Return (x, y) of the center of cell containing provided text 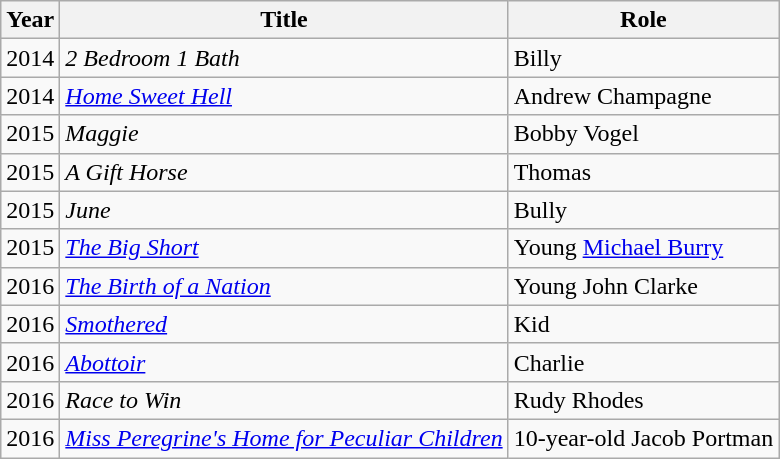
Billy (644, 58)
Race to Win (284, 400)
Role (644, 20)
Rudy Rhodes (644, 400)
Smothered (284, 324)
A Gift Horse (284, 172)
Miss Peregrine's Home for Peculiar Children (284, 438)
Andrew Champagne (644, 96)
Maggie (284, 134)
The Birth of a Nation (284, 286)
Bully (644, 210)
Kid (644, 324)
Bobby Vogel (644, 134)
The Big Short (284, 248)
Home Sweet Hell (284, 96)
Young Michael Burry (644, 248)
Year (30, 20)
Abottoir (284, 362)
Charlie (644, 362)
2 Bedroom 1 Bath (284, 58)
10-year-old Jacob Portman (644, 438)
Thomas (644, 172)
June (284, 210)
Young John Clarke (644, 286)
Title (284, 20)
